Extract the [X, Y] coordinate from the center of the cell holding the provided text.  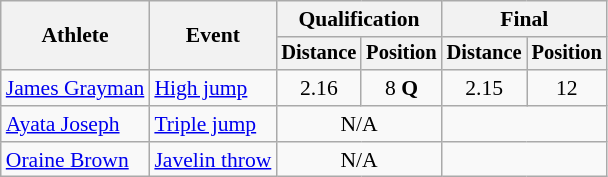
Event [212, 36]
Final [524, 19]
Triple jump [212, 124]
James Grayman [76, 88]
8 Q [401, 88]
2.16 [318, 88]
Ayata Joseph [76, 124]
2.15 [484, 88]
12 [567, 88]
High jump [212, 88]
Qualification [358, 19]
Athlete [76, 36]
N/A [358, 124]
